Search for the cell housing the specified text and yield its [x, y] center coordinate. 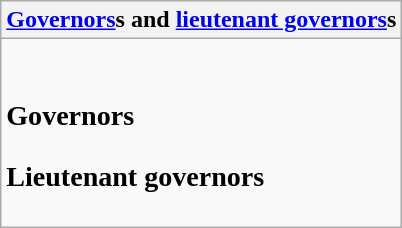
Governorss and lieutenant governorss [202, 20]
GovernorsLieutenant governors [202, 133]
